Identify which cell holds the provided text, then report its (x, y) central coordinate. 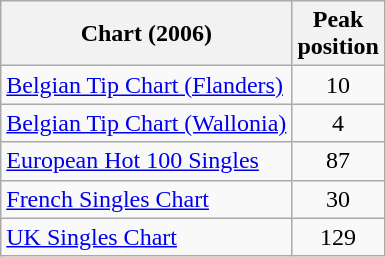
Belgian Tip Chart (Wallonia) (146, 123)
Peakposition (338, 34)
87 (338, 161)
French Singles Chart (146, 199)
European Hot 100 Singles (146, 161)
UK Singles Chart (146, 237)
Chart (2006) (146, 34)
10 (338, 85)
Belgian Tip Chart (Flanders) (146, 85)
4 (338, 123)
30 (338, 199)
129 (338, 237)
